Output the [x, y] coordinate of the center of the cell containing the given text.  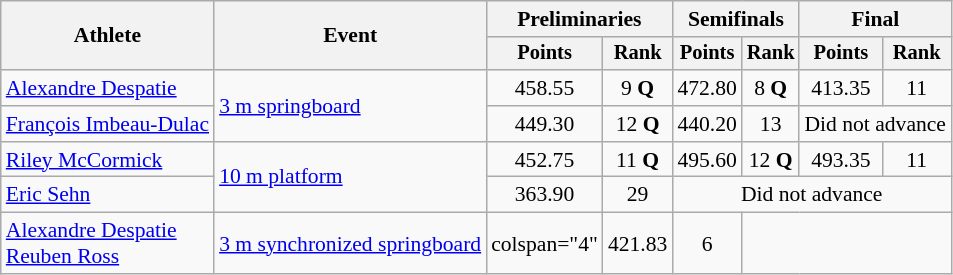
413.35 [840, 88]
495.60 [706, 160]
Alexandre Despatie Reuben Ross [108, 244]
6 [706, 244]
Athlete [108, 36]
421.83 [638, 244]
472.80 [706, 88]
colspan="4" [544, 244]
9 Q [638, 88]
Semifinals [736, 19]
Final [875, 19]
3 m synchronized springboard [350, 244]
Event [350, 36]
3 m springboard [350, 106]
Alexandre Despatie [108, 88]
Preliminaries [579, 19]
Riley McCormick [108, 160]
François Imbeau-Dulac [108, 124]
452.75 [544, 160]
363.90 [544, 195]
449.30 [544, 124]
11 Q [638, 160]
440.20 [706, 124]
10 m platform [350, 178]
Eric Sehn [108, 195]
458.55 [544, 88]
8 Q [771, 88]
13 [771, 124]
29 [638, 195]
493.35 [840, 160]
